Identify which cell holds the provided text, then report its (X, Y) central coordinate. 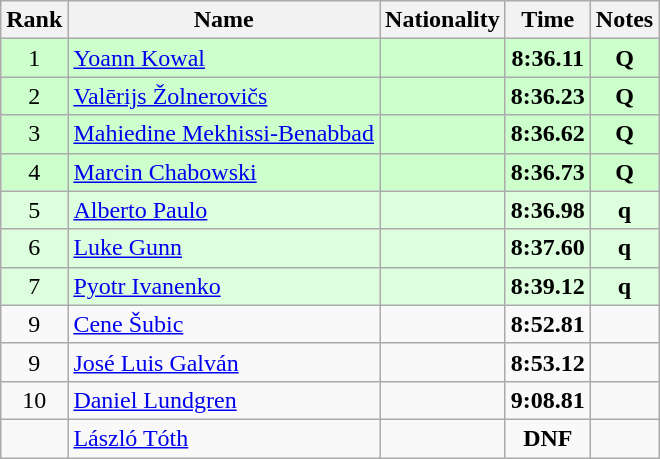
6 (34, 248)
10 (34, 400)
Alberto Paulo (224, 210)
5 (34, 210)
1 (34, 58)
8:37.60 (548, 248)
Daniel Lundgren (224, 400)
László Tóth (224, 438)
8:36.23 (548, 96)
Mahiedine Mekhissi-Benabbad (224, 134)
Rank (34, 20)
Yoann Kowal (224, 58)
8:36.73 (548, 172)
9:08.81 (548, 400)
Pyotr Ivanenko (224, 286)
8:53.12 (548, 362)
8:36.11 (548, 58)
DNF (548, 438)
7 (34, 286)
Name (224, 20)
4 (34, 172)
2 (34, 96)
Marcin Chabowski (224, 172)
Luke Gunn (224, 248)
8:52.81 (548, 324)
8:39.12 (548, 286)
Nationality (443, 20)
Time (548, 20)
Valērijs Žolnerovičs (224, 96)
8:36.98 (548, 210)
3 (34, 134)
8:36.62 (548, 134)
Cene Šubic (224, 324)
José Luis Galván (224, 362)
Notes (624, 20)
